Search for the cell housing the specified text and yield its (X, Y) center coordinate. 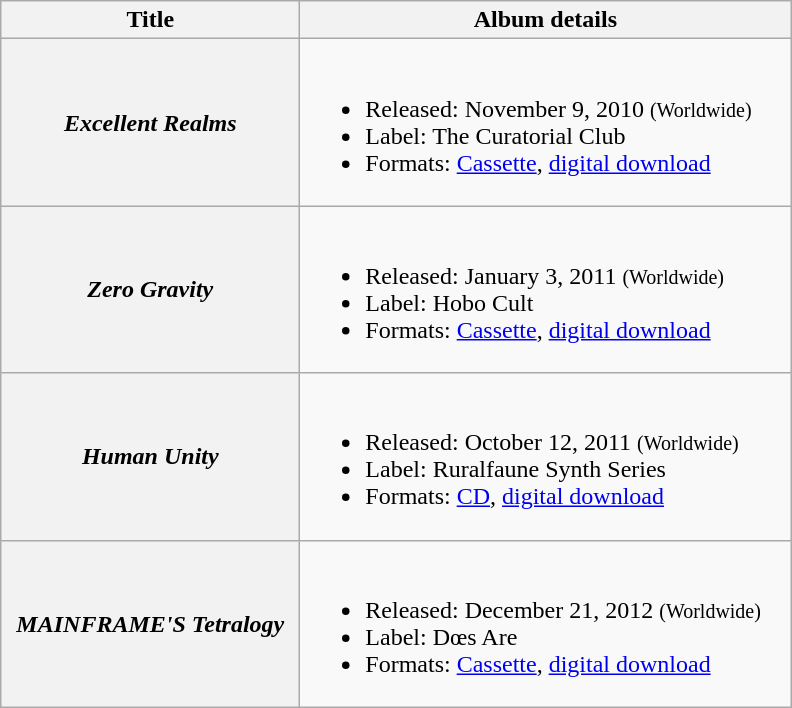
Released: October 12, 2011 (Worldwide)Label: Ruralfaune Synth SeriesFormats: CD, digital download (546, 456)
Title (150, 20)
Released: December 21, 2012 (Worldwide)Label: Dœs AreFormats: Cassette, digital download (546, 624)
Album details (546, 20)
Excellent Realms (150, 122)
Released: November 9, 2010 (Worldwide)Label: The Curatorial ClubFormats: Cassette, digital download (546, 122)
Zero Gravity (150, 290)
Released: January 3, 2011 (Worldwide)Label: Hobo CultFormats: Cassette, digital download (546, 290)
Human Unity (150, 456)
MAINFRAME'S Tetralogy (150, 624)
